For the text-containing cell, return its midpoint in (x, y) coordinate format. 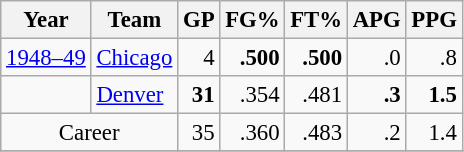
.2 (376, 133)
PPG (434, 20)
.360 (252, 133)
35 (199, 133)
Year (46, 20)
APG (376, 20)
31 (199, 95)
1.4 (434, 133)
.3 (376, 95)
.354 (252, 95)
.481 (316, 95)
Career (90, 133)
1.5 (434, 95)
.0 (376, 58)
4 (199, 58)
.483 (316, 133)
FG% (252, 20)
Chicago (134, 58)
1948–49 (46, 58)
FT% (316, 20)
Denver (134, 95)
GP (199, 20)
.8 (434, 58)
Team (134, 20)
